Find where the given text appears and provide that cell's center as [x, y] coordinate. 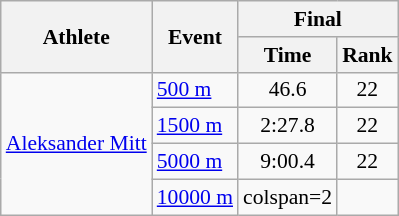
Event [195, 36]
9:00.4 [288, 162]
10000 m [195, 197]
Time [288, 55]
46.6 [288, 90]
2:27.8 [288, 126]
Final [318, 19]
Rank [368, 55]
Aleksander Mitt [76, 143]
500 m [195, 90]
1500 m [195, 126]
5000 m [195, 162]
colspan=2 [288, 197]
Athlete [76, 36]
